Find where the given text appears and provide that cell's center as (X, Y) coordinate. 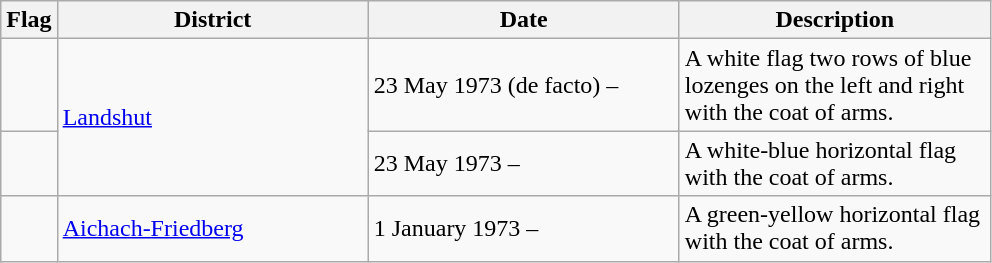
23 May 1973 (de facto) – (524, 85)
Date (524, 20)
Description (834, 20)
Flag (29, 20)
1 January 1973 – (524, 228)
A green-yellow horizontal flag with the coat of arms. (834, 228)
District (212, 20)
23 May 1973 – (524, 164)
A white flag two rows of blue lozenges on the left and right with the coat of arms. (834, 85)
Landshut (212, 118)
A white-blue horizontal flag with the coat of arms. (834, 164)
Aichach-Friedberg (212, 228)
